For the text-containing cell, return its midpoint in (X, Y) coordinate format. 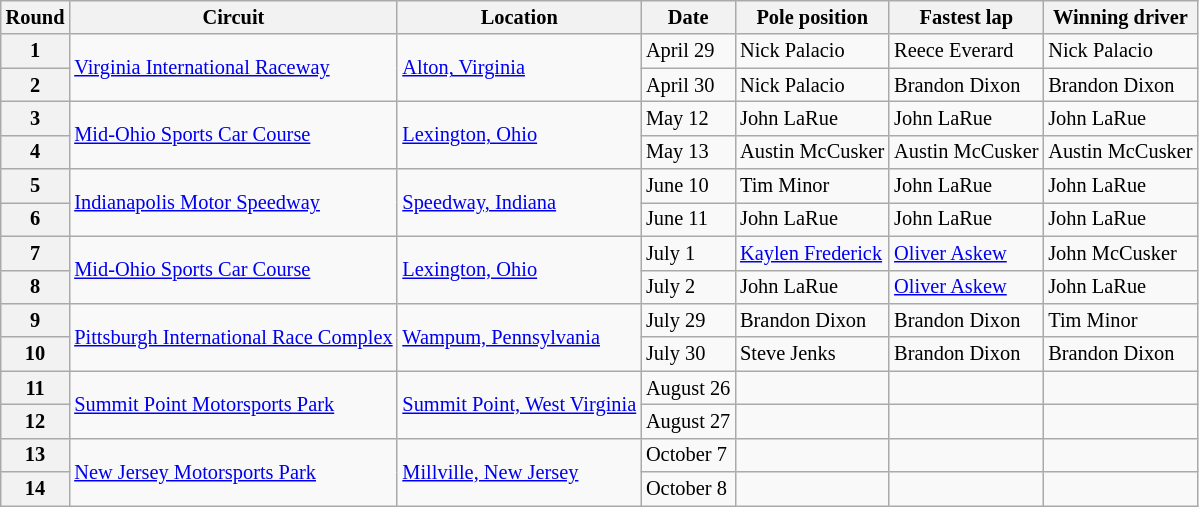
6 (36, 219)
Summit Point, West Virginia (519, 404)
July 2 (688, 287)
12 (36, 421)
July 30 (688, 354)
New Jersey Motorsports Park (233, 472)
10 (36, 354)
Alton, Virginia (519, 68)
April 29 (688, 51)
13 (36, 455)
October 7 (688, 455)
Steve Jenks (812, 354)
Date (688, 17)
Winning driver (1120, 17)
14 (36, 489)
5 (36, 186)
May 12 (688, 118)
4 (36, 152)
1 (36, 51)
August 26 (688, 388)
June 11 (688, 219)
July 1 (688, 253)
October 8 (688, 489)
Millville, New Jersey (519, 472)
July 29 (688, 320)
Fastest lap (966, 17)
Wampum, Pennsylvania (519, 336)
Location (519, 17)
April 30 (688, 85)
7 (36, 253)
Indianapolis Motor Speedway (233, 202)
8 (36, 287)
Pittsburgh International Race Complex (233, 336)
Pole position (812, 17)
John McCusker (1120, 253)
Speedway, Indiana (519, 202)
3 (36, 118)
May 13 (688, 152)
11 (36, 388)
9 (36, 320)
June 10 (688, 186)
Round (36, 17)
Reece Everard (966, 51)
Summit Point Motorsports Park (233, 404)
Circuit (233, 17)
Virginia International Raceway (233, 68)
August 27 (688, 421)
2 (36, 85)
Kaylen Frederick (812, 253)
